Output the (x, y) coordinate of the center of the cell containing the given text.  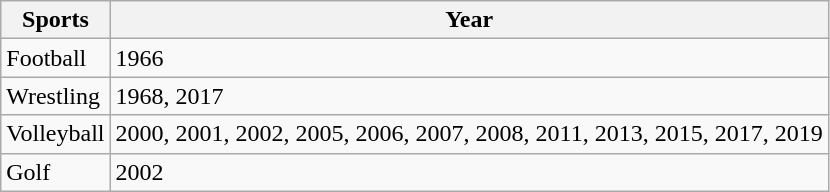
Sports (56, 20)
Football (56, 58)
Year (469, 20)
1968, 2017 (469, 96)
2000, 2001, 2002, 2005, 2006, 2007, 2008, 2011, 2013, 2015, 2017, 2019 (469, 134)
2002 (469, 172)
Volleyball (56, 134)
Golf (56, 172)
1966 (469, 58)
Wrestling (56, 96)
